Pinpoint the cell where the given text exists, returning its [X, Y] midpoint coordinate. 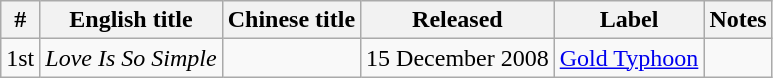
1st [20, 58]
Gold Typhoon [629, 58]
Love Is So Simple [131, 58]
English title [131, 20]
Label [629, 20]
Released [458, 20]
# [20, 20]
Notes [738, 20]
Chinese title [291, 20]
15 December 2008 [458, 58]
